Locate the cell with the specified text and output its [x, y] center coordinate. 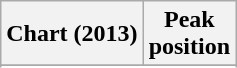
Peakposition [189, 34]
Chart (2013) [72, 34]
